Scan for the cell matching the given text and deliver its (x, y) coordinate at center. 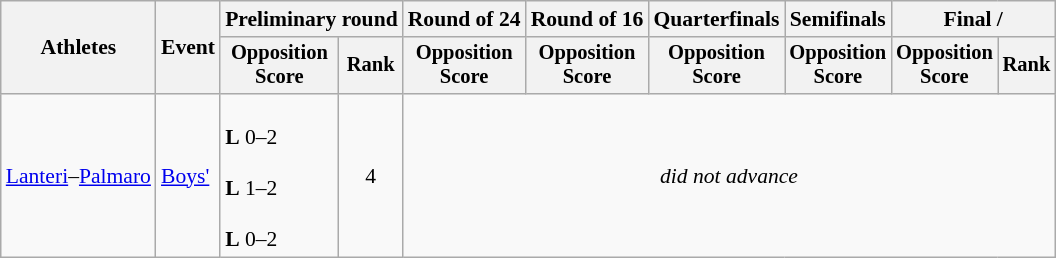
Boys' (188, 176)
Event (188, 48)
Round of 24 (464, 19)
Athletes (78, 48)
L 0–2 L 1–2 L 0–2 (280, 176)
Quarterfinals (716, 19)
did not advance (730, 176)
4 (371, 176)
Semifinals (838, 19)
Preliminary round (312, 19)
Round of 16 (588, 19)
Lanteri–Palmaro (78, 176)
Final / (973, 19)
